Return the [x, y] coordinate for the center point of the cell that contains the specified text.  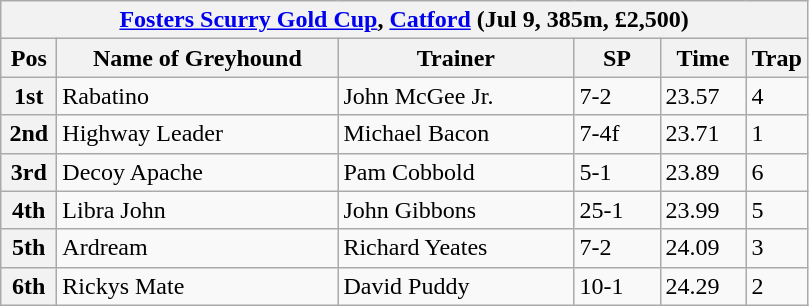
Name of Greyhound [198, 58]
Pos [29, 58]
Fosters Scurry Gold Cup, Catford (Jul 9, 385m, £2,500) [404, 20]
3rd [29, 172]
23.57 [703, 96]
24.09 [703, 248]
Libra John [198, 210]
SP [617, 58]
4 [776, 96]
23.71 [703, 134]
6th [29, 286]
Michael Bacon [456, 134]
23.89 [703, 172]
Trap [776, 58]
Trainer [456, 58]
David Puddy [456, 286]
7-4f [617, 134]
24.29 [703, 286]
4th [29, 210]
Pam Cobbold [456, 172]
1 [776, 134]
1st [29, 96]
John Gibbons [456, 210]
Rabatino [198, 96]
Time [703, 58]
Ardream [198, 248]
John McGee Jr. [456, 96]
3 [776, 248]
5th [29, 248]
2 [776, 286]
6 [776, 172]
5-1 [617, 172]
Decoy Apache [198, 172]
Highway Leader [198, 134]
Rickys Mate [198, 286]
5 [776, 210]
2nd [29, 134]
10-1 [617, 286]
25-1 [617, 210]
Richard Yeates [456, 248]
23.99 [703, 210]
